Search for the cell housing the specified text and yield its [X, Y] center coordinate. 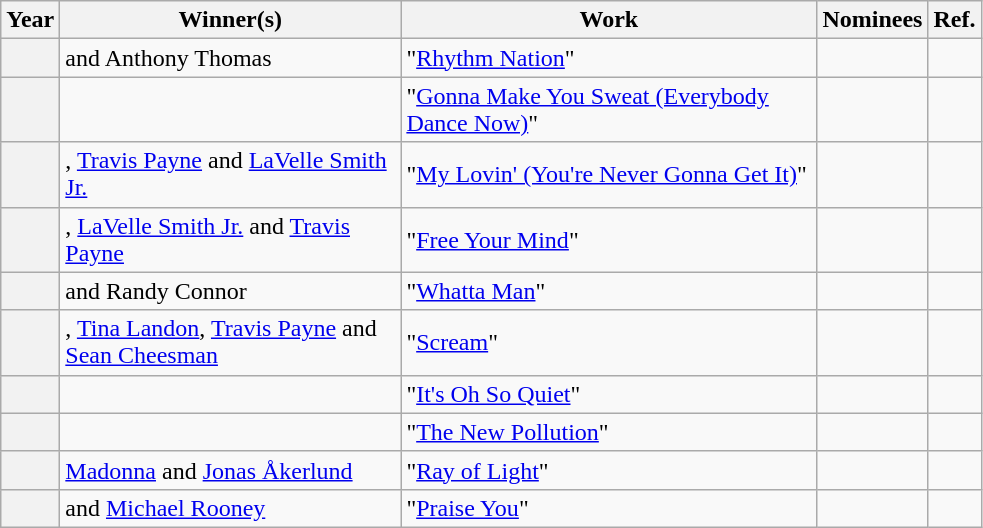
"Gonna Make You Sweat (Everybody Dance Now)" [609, 110]
Work [609, 20]
"Ray of Light" [609, 470]
"Praise You" [609, 508]
Winner(s) [230, 20]
Ref. [954, 20]
"The New Pollution" [609, 432]
, Tina Landon, Travis Payne and Sean Cheesman [230, 342]
Nominees [872, 20]
"Scream" [609, 342]
"Whatta Man" [609, 291]
and Anthony Thomas [230, 58]
"Rhythm Nation" [609, 58]
"It's Oh So Quiet" [609, 394]
, Travis Payne and LaVelle Smith Jr. [230, 174]
and Randy Connor [230, 291]
Year [30, 20]
"My Lovin' (You're Never Gonna Get It)" [609, 174]
"Free Your Mind" [609, 240]
and Michael Rooney [230, 508]
Madonna and Jonas Åkerlund [230, 470]
, LaVelle Smith Jr. and Travis Payne [230, 240]
